Scan for the cell matching the given text and deliver its (x, y) coordinate at center. 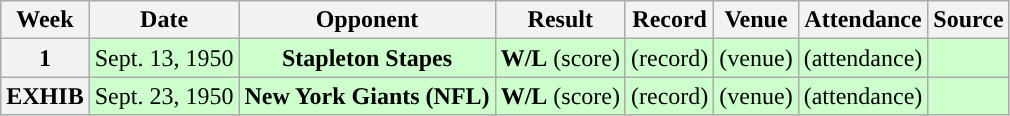
1 (45, 58)
EXHIB (45, 96)
Attendance (863, 20)
New York Giants (NFL) (367, 96)
Week (45, 20)
Result (560, 20)
Opponent (367, 20)
Venue (756, 20)
Record (669, 20)
Sept. 13, 1950 (164, 58)
Sept. 23, 1950 (164, 96)
Source (968, 20)
Stapleton Stapes (367, 58)
Date (164, 20)
